Search for the cell housing the specified text and yield its [X, Y] center coordinate. 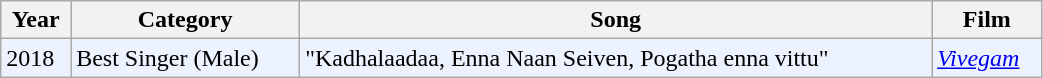
Best Singer (Male) [186, 58]
"Kadhalaadaa, Enna Naan Seiven, Pogatha enna vittu" [616, 58]
2018 [36, 58]
Category [186, 20]
Year [36, 20]
Film [987, 20]
Vivegam [987, 58]
Song [616, 20]
